Find where the given text appears and provide that cell's center as (X, Y) coordinate. 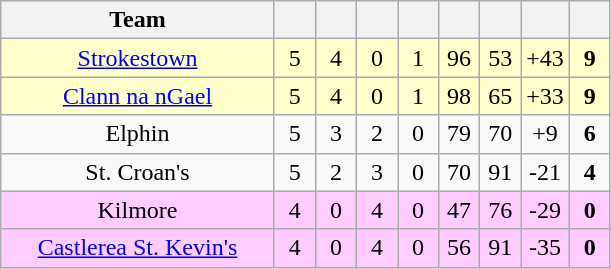
53 (500, 58)
98 (460, 96)
-35 (546, 248)
Team (138, 20)
+33 (546, 96)
+43 (546, 58)
Kilmore (138, 210)
56 (460, 248)
6 (590, 134)
Elphin (138, 134)
96 (460, 58)
Clann na nGael (138, 96)
47 (460, 210)
79 (460, 134)
76 (500, 210)
+9 (546, 134)
Strokestown (138, 58)
St. Croan's (138, 172)
-21 (546, 172)
65 (500, 96)
Castlerea St. Kevin's (138, 248)
-29 (546, 210)
